Return [x, y] of the center of cell containing provided text 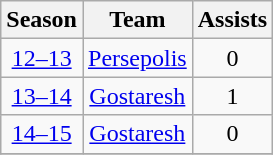
Team [137, 20]
14–15 [42, 134]
1 [232, 96]
Season [42, 20]
12–13 [42, 58]
Assists [232, 20]
Persepolis [137, 58]
13–14 [42, 96]
